Determine the (x, y) coordinate at the center of the cell enclosing the given text.  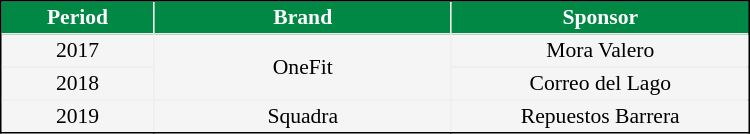
2019 (78, 116)
2017 (78, 50)
Sponsor (600, 18)
Repuestos Barrera (600, 116)
2018 (78, 84)
Mora Valero (600, 50)
Squadra (302, 116)
Brand (302, 18)
Correo del Lago (600, 84)
OneFit (302, 67)
Period (78, 18)
